Extract the [X, Y] coordinate from the center of the cell holding the provided text.  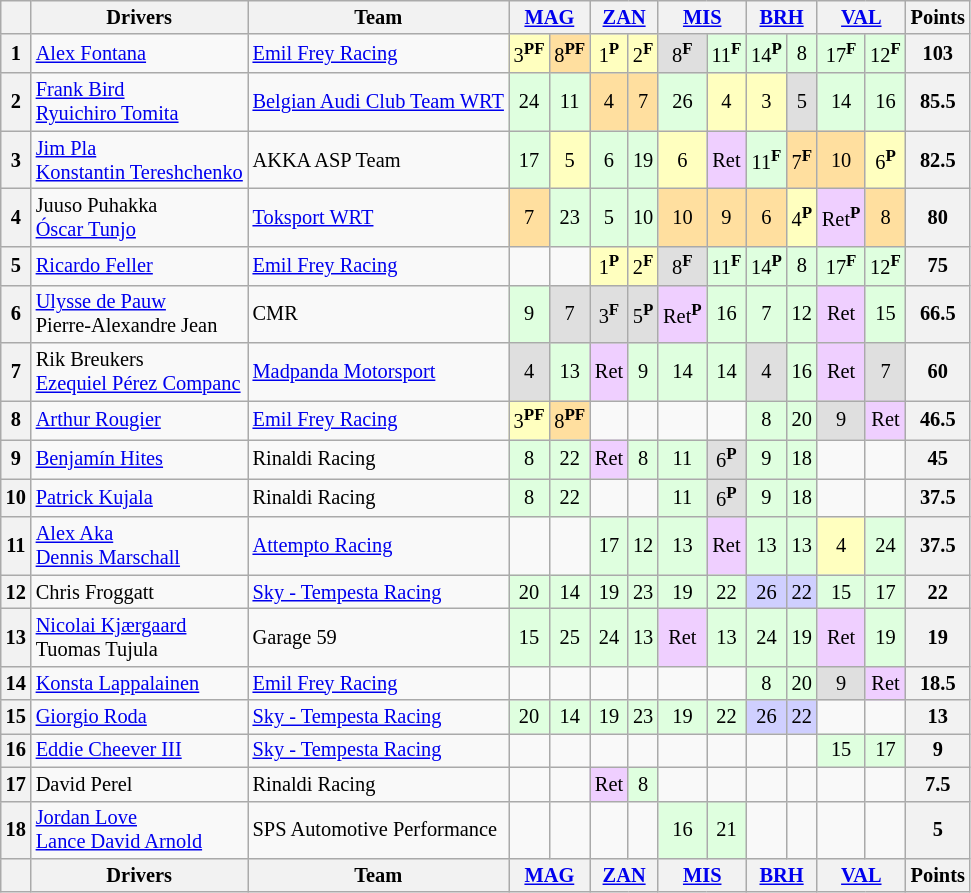
7.5 [938, 784]
80 [938, 217]
Eddie Cheever III [140, 750]
Ricardo Feller [140, 266]
82.5 [938, 160]
Chris Froggatt [140, 592]
7F [802, 160]
46.5 [938, 420]
Patrick Kujala [140, 498]
Belgian Audi Club Team WRT [378, 102]
1 [16, 54]
5P [643, 314]
Arthur Rougier [140, 420]
2 [16, 102]
David Perel [140, 784]
4P [802, 217]
75 [938, 266]
66.5 [938, 314]
AKKA ASP Team [378, 160]
CMR [378, 314]
18.5 [938, 683]
Benjamín Hites [140, 458]
Madpanda Motorsport [378, 372]
Nicolai Kjærgaard Tuomas Tujula [140, 637]
Jim Pla Konstantin Tereshchenko [140, 160]
60 [938, 372]
Alex Fontana [140, 54]
Rik Breukers Ezequiel Pérez Companc [140, 372]
Giorgio Roda [140, 717]
Alex Aka Dennis Marschall [140, 546]
Garage 59 [378, 637]
Toksport WRT [378, 217]
85.5 [938, 102]
Konsta Lappalainen [140, 683]
Jordan Love Lance David Arnold [140, 830]
3F [609, 314]
Ulysse de Pauw Pierre-Alexandre Jean [140, 314]
45 [938, 458]
Juuso Puhakka Óscar Tunjo [140, 217]
Attempto Racing [378, 546]
21 [727, 830]
Frank Bird Ryuichiro Tomita [140, 102]
25 [570, 637]
103 [938, 54]
SPS Automotive Performance [378, 830]
